Search for the cell housing the specified text and yield its [x, y] center coordinate. 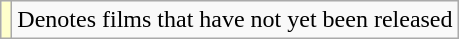
Denotes films that have not yet been released [235, 20]
